Locate the cell with the specified text and output its [X, Y] center coordinate. 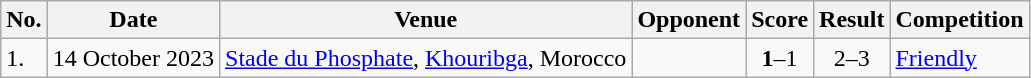
Result [852, 20]
1–1 [780, 58]
Venue [426, 20]
Date [133, 20]
Opponent [689, 20]
1. [24, 58]
Score [780, 20]
Competition [960, 20]
Stade du Phosphate, Khouribga, Morocco [426, 58]
No. [24, 20]
Friendly [960, 58]
14 October 2023 [133, 58]
2–3 [852, 58]
